Identify which cell holds the provided text, then report its (x, y) central coordinate. 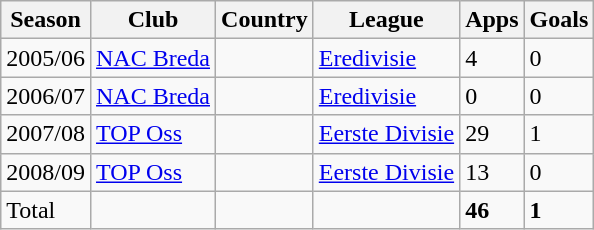
46 (492, 210)
Total (46, 210)
4 (492, 58)
13 (492, 172)
Goals (559, 20)
2005/06 (46, 58)
Season (46, 20)
League (386, 20)
2008/09 (46, 172)
Apps (492, 20)
2006/07 (46, 96)
29 (492, 134)
Country (265, 20)
2007/08 (46, 134)
Club (152, 20)
